Capture the cell that displays the provided text and extract its [x, y] central coordinate. 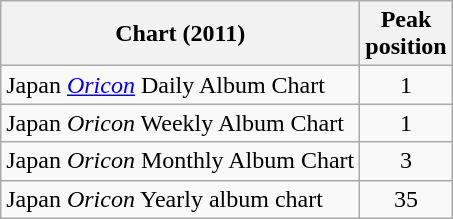
Chart (2011) [180, 34]
Japan Oricon Daily Album Chart [180, 85]
3 [406, 161]
Japan Oricon Yearly album chart [180, 199]
Peakposition [406, 34]
Japan Oricon Weekly Album Chart [180, 123]
Japan Oricon Monthly Album Chart [180, 161]
35 [406, 199]
